Pinpoint the cell where the given text exists, returning its [x, y] midpoint coordinate. 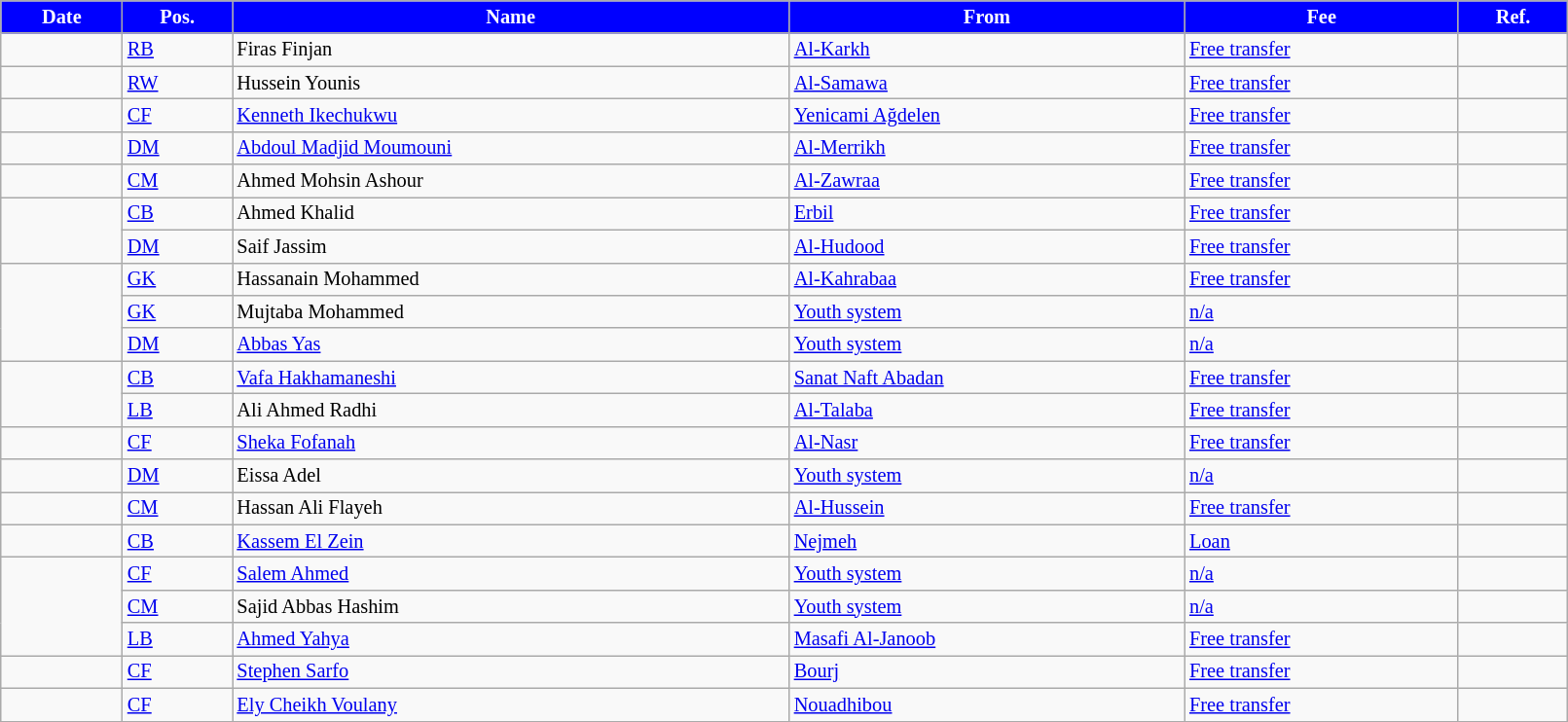
Name [510, 17]
Masafi Al-Janoob [987, 639]
Salem Ahmed [510, 573]
Al-Hussein [987, 508]
Al-Karkh [987, 50]
Sajid Abbas Hashim [510, 606]
Al-Merrikh [987, 148]
Al-Kahrabaa [987, 279]
Hassan Ali Flayeh [510, 508]
Fee [1322, 17]
Hussein Younis [510, 83]
Ali Ahmed Radhi [510, 410]
Nouadhibou [987, 704]
Eissa Adel [510, 476]
Ref. [1513, 17]
RW [177, 83]
Ahmed Yahya [510, 639]
Date [62, 17]
Bourj [987, 671]
Saif Jassim [510, 246]
Sanat Naft Abadan [987, 378]
Sheka Fofanah [510, 443]
Abbas Yas [510, 344]
Loan [1322, 541]
Ahmed Mohsin Ashour [510, 181]
Vafa Hakhamaneshi [510, 378]
Abdoul Madjid Moumouni [510, 148]
Ahmed Khalid [510, 213]
From [987, 17]
Nejmeh [987, 541]
Kenneth Ikechukwu [510, 115]
Yenicami Ağdelen [987, 115]
Al-Samawa [987, 83]
Al-Nasr [987, 443]
Firas Finjan [510, 50]
Al-Zawraa [987, 181]
Stephen Sarfo [510, 671]
Al-Hudood [987, 246]
Hassanain Mohammed [510, 279]
Erbil [987, 213]
Al-Talaba [987, 410]
Mujtaba Mohammed [510, 311]
Pos. [177, 17]
Ely Cheikh Voulany [510, 704]
Kassem El Zein [510, 541]
RB [177, 50]
